Output the (X, Y) coordinate of the center of the cell containing the given text.  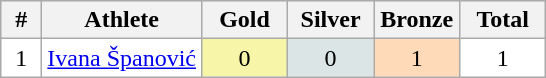
# (22, 20)
Total (503, 20)
Silver (331, 20)
Athlete (122, 20)
Ivana Španović (122, 58)
Gold (244, 20)
Bronze (417, 20)
